Extract the (X, Y) coordinate from the center of the cell holding the provided text.  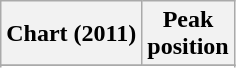
Peakposition (188, 34)
Chart (2011) (72, 34)
